Return (x, y) of the center of cell containing provided text 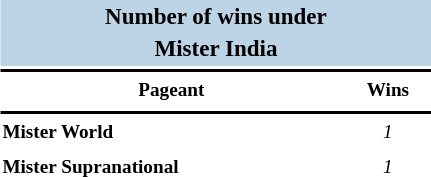
Mister World (172, 132)
Pageant (172, 92)
Wins (388, 92)
Number of wins underMister India (216, 34)
1 (388, 132)
